For the text-containing cell, return its midpoint in (X, Y) coordinate format. 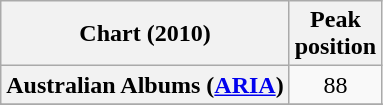
88 (335, 85)
Chart (2010) (145, 34)
Australian Albums (ARIA) (145, 85)
Peakposition (335, 34)
